From the cell containing the given text, extract its center point as [x, y] coordinate. 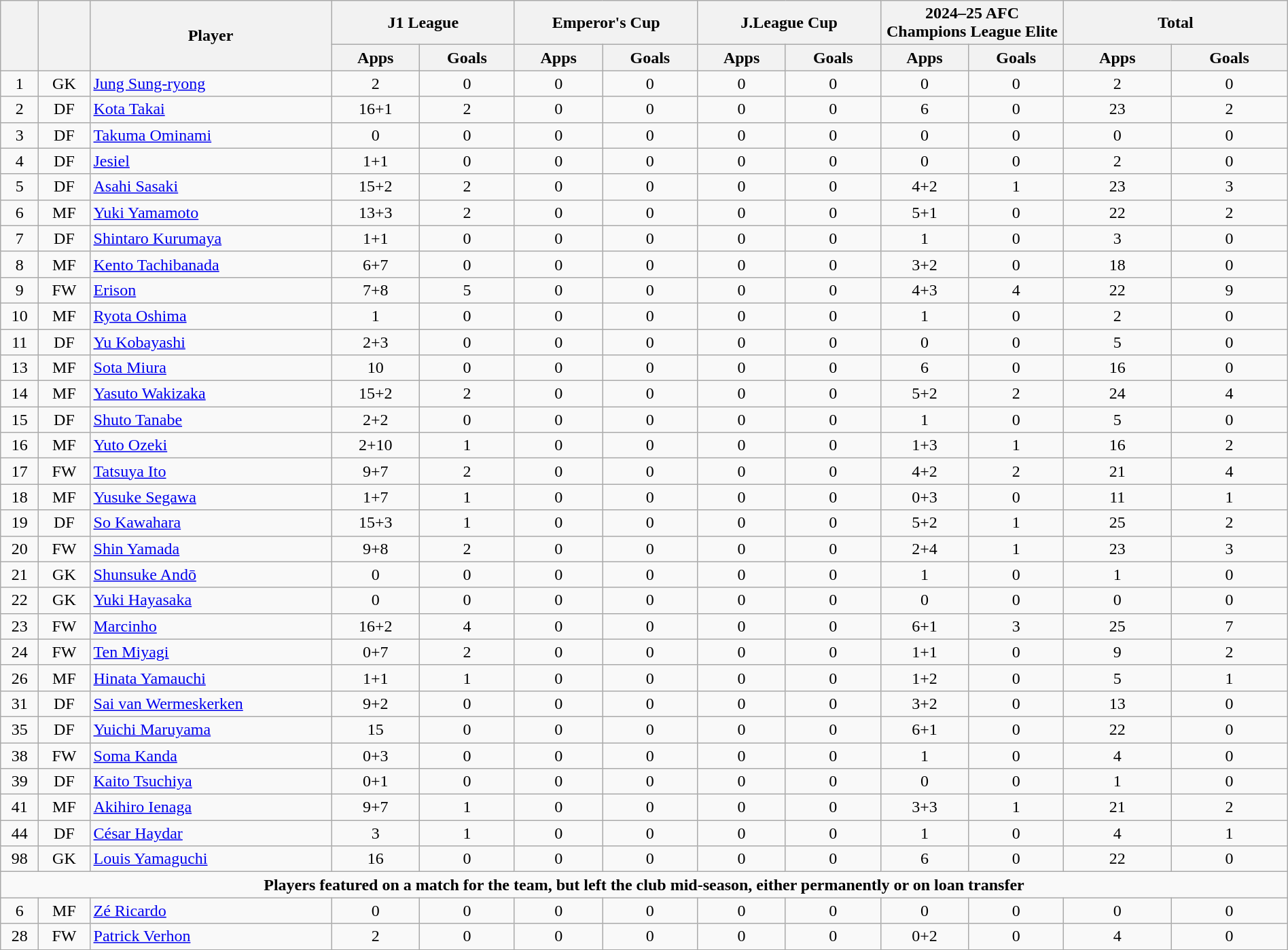
Takuma Ominami [211, 135]
5+1 [924, 213]
17 [20, 471]
9+2 [375, 704]
Yasuto Wakizaka [211, 394]
20 [20, 549]
2+3 [375, 342]
44 [20, 833]
Zé Ricardo [211, 911]
Jesiel [211, 161]
0+2 [924, 936]
2+4 [924, 549]
So Kawahara [211, 523]
Kento Tachibanada [211, 264]
98 [20, 859]
Shuto Tanabe [211, 420]
Yuichi Maruyama [211, 729]
14 [20, 394]
16+2 [375, 626]
6+7 [375, 264]
13+3 [375, 213]
38 [20, 756]
0+7 [375, 652]
Marcinho [211, 626]
Akihiro Ienaga [211, 807]
3+3 [924, 807]
Players featured on a match for the team, but left the club mid-season, either permanently or on loan transfer [644, 885]
7+8 [375, 290]
26 [20, 678]
Total [1176, 23]
Yuto Ozeki [211, 445]
J1 League [423, 23]
Jung Sung-ryong [211, 84]
César Haydar [211, 833]
Yuki Yamamoto [211, 213]
41 [20, 807]
2024–25 AFC Champions League Elite [971, 23]
J.League Cup [789, 23]
Kota Takai [211, 109]
Asahi Sasaki [211, 187]
Shunsuke Andō [211, 574]
Louis Yamaguchi [211, 859]
Soma Kanda [211, 756]
Patrick Verhon [211, 936]
1+7 [375, 497]
1+3 [924, 445]
0+1 [375, 782]
Yu Kobayashi [211, 342]
2+10 [375, 445]
4+3 [924, 290]
Erison [211, 290]
Player [211, 35]
Kaito Tsuchiya [211, 782]
Yuki Hayasaka [211, 600]
Ten Miyagi [211, 652]
Ryota Oshima [211, 316]
15+3 [375, 523]
28 [20, 936]
Sota Miura [211, 368]
19 [20, 523]
2+2 [375, 420]
Sai van Wermeskerken [211, 704]
Yusuke Segawa [211, 497]
39 [20, 782]
Hinata Yamauchi [211, 678]
1+2 [924, 678]
Shin Yamada [211, 549]
8 [20, 264]
9+8 [375, 549]
16+1 [375, 109]
31 [20, 704]
Shintaro Kurumaya [211, 238]
Emperor's Cup [606, 23]
35 [20, 729]
Tatsuya Ito [211, 471]
